Detect which cell encompasses the target text, then output its (X, Y) center coordinate. 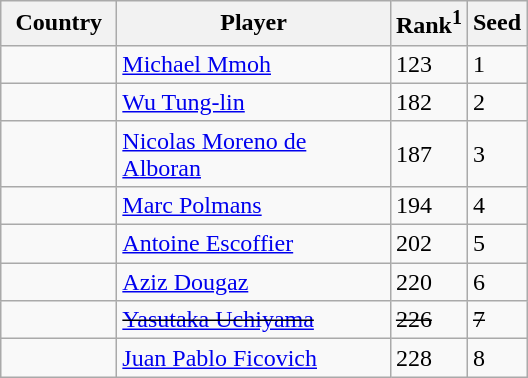
Marc Polmans (254, 205)
2 (496, 102)
5 (496, 244)
Yasutaka Uchiyama (254, 320)
Michael Mmoh (254, 64)
202 (428, 244)
Juan Pablo Ficovich (254, 358)
4 (496, 205)
Aziz Dougaz (254, 282)
Rank1 (428, 24)
1 (496, 64)
7 (496, 320)
Nicolas Moreno de Alboran (254, 154)
6 (496, 282)
Wu Tung-lin (254, 102)
182 (428, 102)
Antoine Escoffier (254, 244)
123 (428, 64)
220 (428, 282)
226 (428, 320)
187 (428, 154)
Seed (496, 24)
8 (496, 358)
Player (254, 24)
3 (496, 154)
228 (428, 358)
194 (428, 205)
Country (59, 24)
